Provide the [x, y] coordinate of the cell's center where the given text is located.  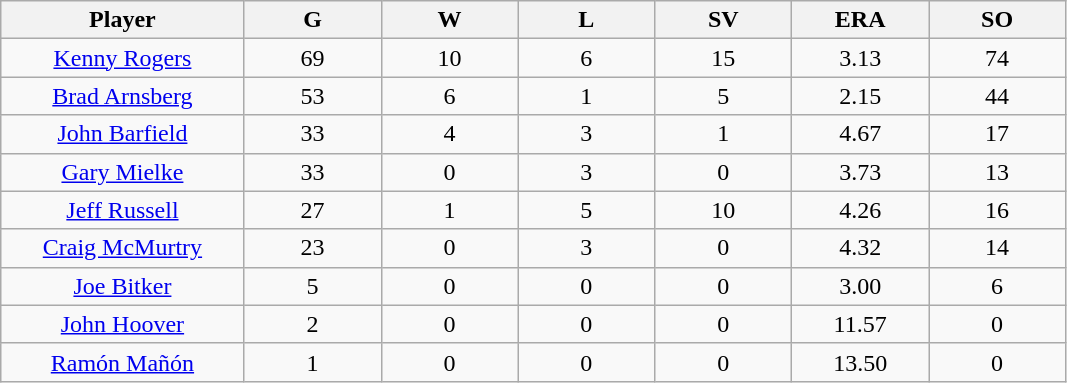
4.32 [860, 248]
3.00 [860, 286]
27 [312, 210]
2 [312, 324]
L [586, 20]
4.26 [860, 210]
14 [998, 248]
John Barfield [122, 134]
53 [312, 96]
16 [998, 210]
44 [998, 96]
G [312, 20]
2.15 [860, 96]
W [450, 20]
69 [312, 58]
SO [998, 20]
Player [122, 20]
Ramón Mañón [122, 362]
Brad Arnsberg [122, 96]
23 [312, 248]
15 [724, 58]
3.73 [860, 172]
Craig McMurtry [122, 248]
3.13 [860, 58]
4 [450, 134]
Joe Bitker [122, 286]
13 [998, 172]
Gary Mielke [122, 172]
Kenny Rogers [122, 58]
Jeff Russell [122, 210]
11.57 [860, 324]
13.50 [860, 362]
17 [998, 134]
74 [998, 58]
SV [724, 20]
4.67 [860, 134]
John Hoover [122, 324]
ERA [860, 20]
